Locate the cell with the specified text and output its (X, Y) center coordinate. 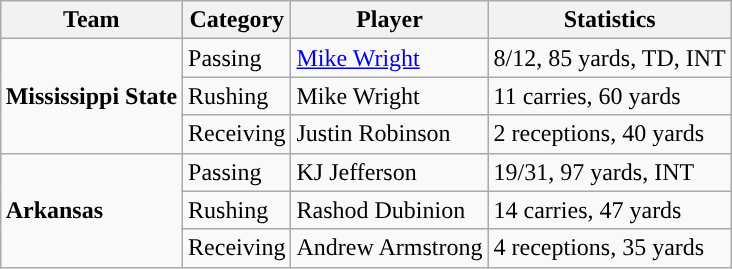
Player (390, 20)
Rashod Dubinion (390, 210)
Statistics (610, 20)
8/12, 85 yards, TD, INT (610, 58)
Mississippi State (91, 96)
Team (91, 20)
11 carries, 60 yards (610, 96)
4 receptions, 35 yards (610, 248)
2 receptions, 40 yards (610, 134)
Justin Robinson (390, 134)
14 carries, 47 yards (610, 210)
Category (237, 20)
Arkansas (91, 210)
KJ Jefferson (390, 172)
19/31, 97 yards, INT (610, 172)
Andrew Armstrong (390, 248)
